Scan for the cell matching the given text and deliver its [X, Y] coordinate at center. 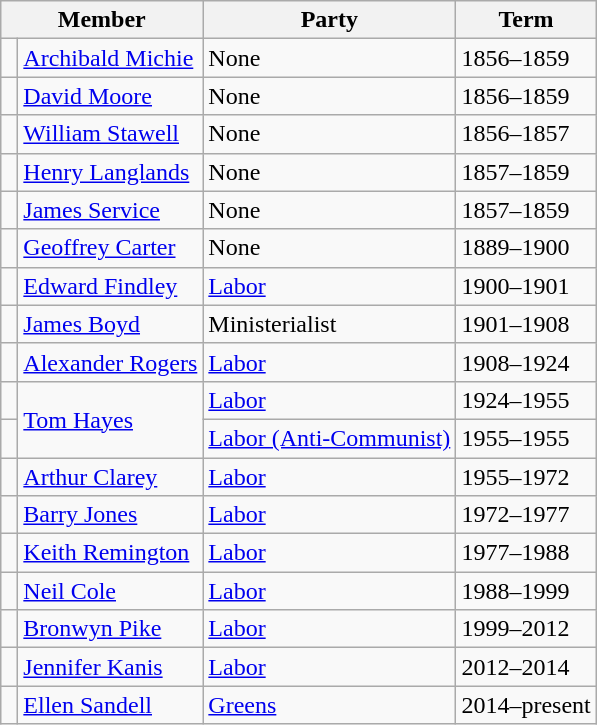
Labor (Anti-Communist) [330, 438]
Ministerialist [330, 324]
2014–present [526, 705]
1972–1977 [526, 515]
1955–1955 [526, 438]
1908–1924 [526, 362]
Neil Cole [110, 591]
David Moore [110, 96]
Bronwyn Pike [110, 629]
1889–1900 [526, 248]
1924–1955 [526, 400]
Geoffrey Carter [110, 248]
William Stawell [110, 134]
1988–1999 [526, 591]
1999–2012 [526, 629]
Alexander Rogers [110, 362]
James Service [110, 210]
Edward Findley [110, 286]
Party [330, 20]
Ellen Sandell [110, 705]
Member [102, 20]
Barry Jones [110, 515]
Keith Remington [110, 553]
Tom Hayes [110, 419]
1977–1988 [526, 553]
James Boyd [110, 324]
1955–1972 [526, 477]
Jennifer Kanis [110, 667]
2012–2014 [526, 667]
1900–1901 [526, 286]
Term [526, 20]
Archibald Michie [110, 58]
Henry Langlands [110, 172]
Arthur Clarey [110, 477]
1901–1908 [526, 324]
1856–1857 [526, 134]
Greens [330, 705]
